For the text-containing cell, return its midpoint in (x, y) coordinate format. 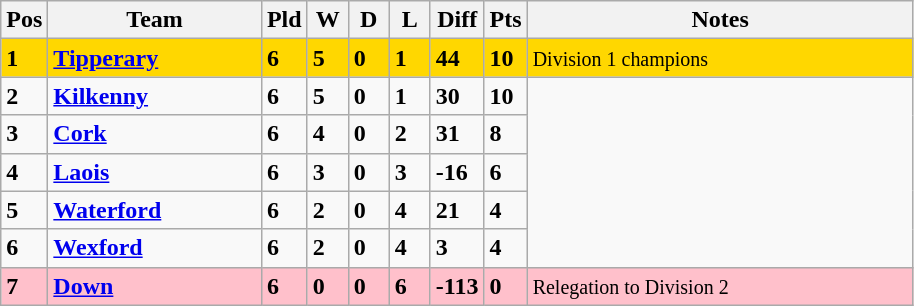
Pos (24, 20)
-16 (457, 172)
Cork (155, 134)
L (410, 20)
Team (155, 20)
Division 1 champions (720, 58)
Relegation to Division 2 (720, 286)
44 (457, 58)
-113 (457, 286)
Wexford (155, 248)
8 (506, 134)
Kilkenny (155, 96)
Down (155, 286)
W (328, 20)
Notes (720, 20)
Laois (155, 172)
21 (457, 210)
Waterford (155, 210)
Pts (506, 20)
D (368, 20)
Tipperary (155, 58)
Diff (457, 20)
Pld (284, 20)
7 (24, 286)
31 (457, 134)
30 (457, 96)
